Return the (x, y) coordinate for the center point of the cell that contains the specified text.  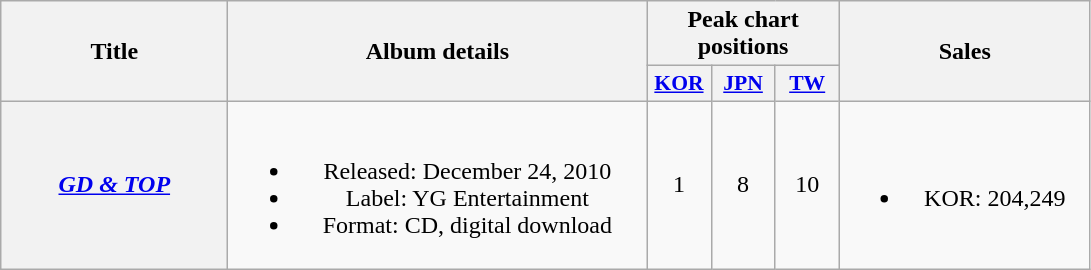
Album details (438, 52)
Released: December 24, 2010Label: YG EntertainmentFormat: CD, digital download (438, 184)
TW (807, 84)
1 (679, 184)
10 (807, 184)
Title (114, 52)
8 (743, 184)
Sales (964, 52)
GD & TOP (114, 184)
JPN (743, 84)
KOR: 204,249 (964, 184)
KOR (679, 84)
Peak chart positions (743, 34)
